Pinpoint the cell where the given text exists, returning its [X, Y] midpoint coordinate. 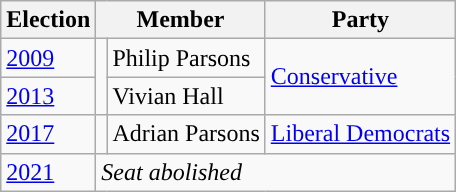
Conservative [360, 77]
Party [360, 20]
Member [180, 20]
2017 [48, 134]
Seat abolished [276, 172]
2013 [48, 96]
Adrian Parsons [186, 134]
2009 [48, 58]
2021 [48, 172]
Election [48, 20]
Vivian Hall [186, 96]
Liberal Democrats [360, 134]
Philip Parsons [186, 58]
